Capture the cell that displays the provided text and extract its (X, Y) central coordinate. 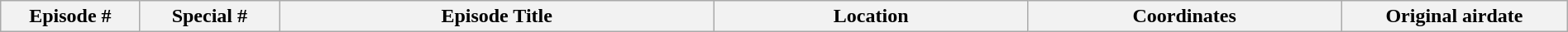
Original airdate (1455, 16)
Location (872, 16)
Special # (209, 16)
Episode Title (497, 16)
Coordinates (1184, 16)
Episode # (70, 16)
